Output the [x, y] coordinate of the center of the cell containing the given text.  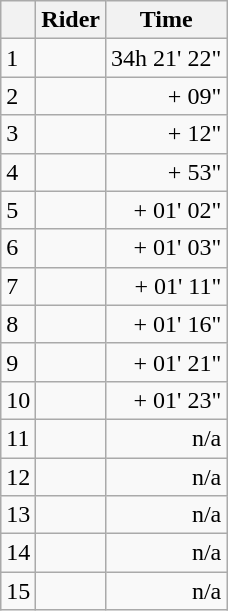
+ 01' 16" [166, 324]
14 [18, 553]
Rider [71, 20]
1 [18, 58]
3 [18, 134]
7 [18, 286]
+ 01' 11" [166, 286]
12 [18, 477]
+ 01' 21" [166, 362]
9 [18, 362]
10 [18, 400]
Time [166, 20]
11 [18, 438]
+ 53" [166, 172]
6 [18, 248]
5 [18, 210]
8 [18, 324]
+ 09" [166, 96]
2 [18, 96]
+ 01' 02" [166, 210]
+ 01' 23" [166, 400]
+ 12" [166, 134]
15 [18, 591]
4 [18, 172]
+ 01' 03" [166, 248]
34h 21' 22" [166, 58]
13 [18, 515]
